Extract the [x, y] coordinate from the center of the cell holding the provided text.  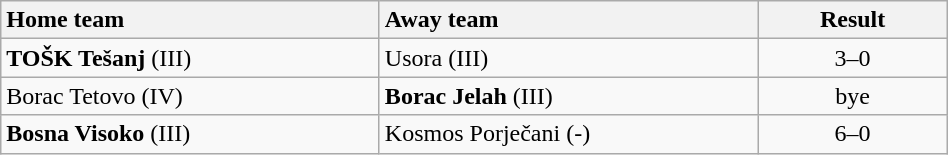
Usora (III) [568, 58]
bye [852, 96]
Away team [568, 20]
Kosmos Porječani (-) [568, 134]
3–0 [852, 58]
Borac Jelah (III) [568, 96]
Result [852, 20]
Home team [190, 20]
6–0 [852, 134]
Borac Tetovo (IV) [190, 96]
TOŠK Tešanj (III) [190, 58]
Bosna Visoko (III) [190, 134]
